Determine the (X, Y) coordinate at the center of the cell enclosing the given text.  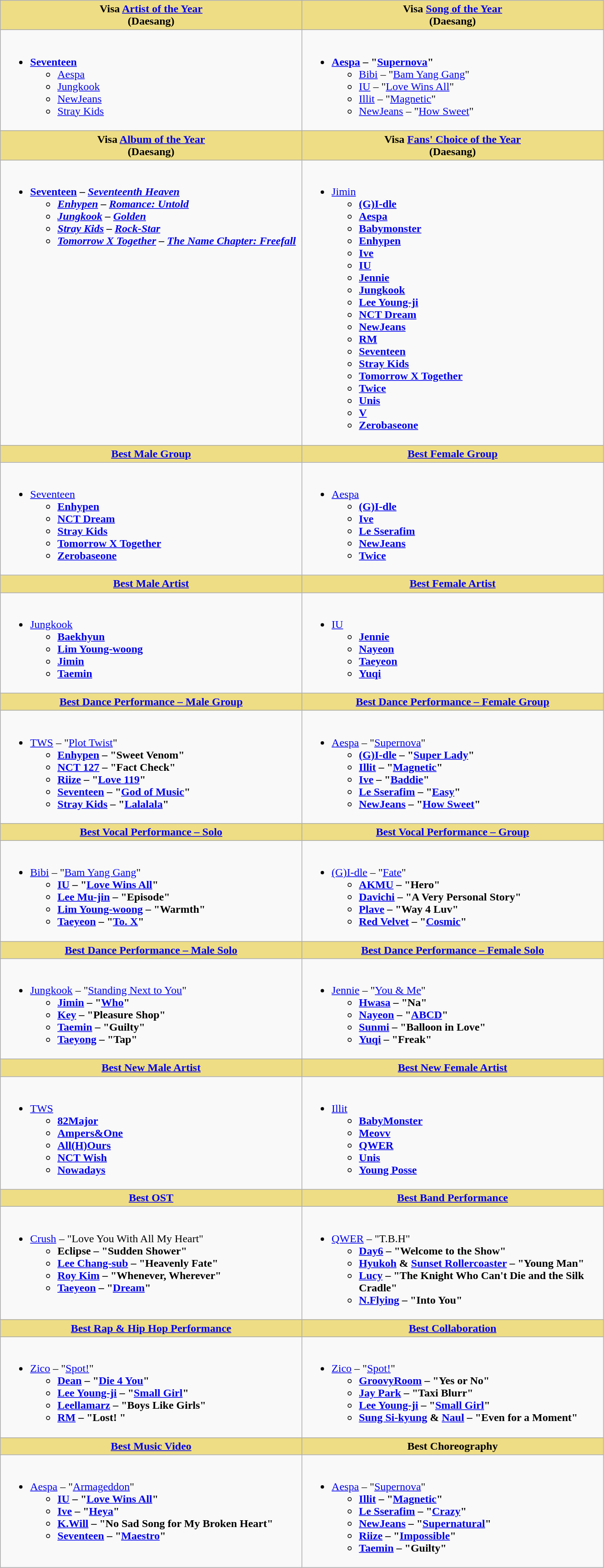
Zico – "Spot!" Dean – "Die 4 You"Lee Young-ji – "Small Girl" Leellamarz – "Boys Like Girls" RM – "Lost! " (151, 1387)
Best Music Video (151, 1446)
TWS82MajorAmpers&OneAll(H)OursNCT WishNowadays (151, 1133)
Best Dance Performance – Female Solo (453, 950)
Jennie – "You & Me"Hwasa – "Na"Nayeon – "ABCD"Sunmi – "Balloon in Love"Yuqi – "Freak" (453, 1009)
Best New Female Artist (453, 1068)
Aespa – "Supernova"(G)I-dle – "Super Lady"Illit – "Magnetic"Ive – "Baddie"Le Sserafim – "Easy"NewJeans – "How Sweet" (453, 767)
Best Collaboration (453, 1328)
Aespa – "Armageddon"IU – "Love Wins All"Ive – "Heya"K.Will – "No Sad Song for My Broken Heart"Seventeen – "Maestro" (151, 1511)
Visa Artist of the Year(Daesang) (151, 15)
Aespa(G)I-dleIveLe SserafimNewJeansTwice (453, 519)
Aespa – "Supernova"Illit – "Magnetic"Le Sserafim – "Crazy"NewJeans – "Supernatural"Riize – "Impossible"Taemin – "Guilty" (453, 1511)
TWS – "Plot Twist"Enhypen – "Sweet Venom"NCT 127 – "Fact Check"Riize – "Love 119"Seventeen – "God of Music"Stray Kids – "Lalalala" (151, 767)
Best Choreography (453, 1446)
IllitBabyMonsterMeovvQWERUnisYoung Posse (453, 1133)
Best Male Group (151, 454)
SeventeenAespaJungkookNewJeansStray Kids (151, 80)
Aespa – "Supernova"Bibi – "Bam Yang Gang"IU – "Love Wins All"Illit – "Magnetic"NewJeans – "How Sweet" (453, 80)
Best Dance Performance – Female Group (453, 702)
Best Female Group (453, 454)
Best Rap & Hip Hop Performance (151, 1328)
Crush – "Love You With All My Heart" Eclipse – "Sudden Shower" Lee Chang-sub – "Heavenly Fate" Roy Kim – "Whenever, Wherever" Taeyeon – "Dream" (151, 1263)
IUJennieNayeonTaeyeonYuqi (453, 642)
Jungkook – "Standing Next to You"Jimin – "Who"Key – "Pleasure Shop"Taemin – "Guilty"Taeyong – "Tap" (151, 1009)
Best Band Performance (453, 1198)
SeventeenEnhypenNCT DreamStray KidsTomorrow X TogetherZerobaseone (151, 519)
Best Vocal Performance – Solo (151, 832)
Best Female Artist (453, 584)
(G)I-dle – "Fate"AKMU – "Hero"Davichi – "A Very Personal Story"Plave – "Way 4 Luv"Red Velvet – "Cosmic" (453, 891)
Best Dance Performance – Male Group (151, 702)
Visa Album of the Year(Daesang) (151, 146)
Visa Song of the Year(Daesang) (453, 15)
JungkookBaekhyunLim Young-woongJiminTaemin (151, 642)
Visa Fans' Choice of the Year(Daesang) (453, 146)
Best Male Artist (151, 584)
Best New Male Artist (151, 1068)
Best OST (151, 1198)
Zico – "Spot!" GroovyRoom – "Yes or No" Jay Park – "Taxi Blurr" Lee Young-ji – "Small Girl" Sung Si-kyung & Naul – "Even for a Moment" (453, 1387)
Seventeen – Seventeenth HeavenEnhypen – Romance: UntoldJungkook – GoldenStray Kids – Rock-StarTomorrow X Together – The Name Chapter: Freefall (151, 303)
Best Dance Performance – Male Solo (151, 950)
Best Vocal Performance – Group (453, 832)
Jimin(G)I-dleAespaBabymonsterEnhypenIveIUJennieJungkookLee Young-jiNCT DreamNewJeansRMSeventeenStray KidsTomorrow X TogetherTwiceUnisVZerobaseone (453, 303)
Bibi – "Bam Yang Gang"IU – "Love Wins All"Lee Mu-jin – "Episode"Lim Young-woong – "Warmth"Taeyeon – "To. X" (151, 891)
